Extract the [x, y] coordinate from the center of the cell holding the provided text.  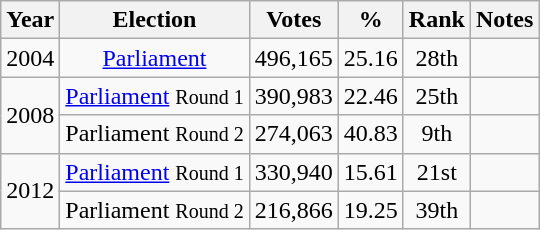
15.61 [370, 172]
Notes [504, 20]
216,866 [294, 210]
496,165 [294, 58]
21st [436, 172]
19.25 [370, 210]
25.16 [370, 58]
2012 [30, 191]
274,063 [294, 134]
% [370, 20]
25th [436, 96]
390,983 [294, 96]
330,940 [294, 172]
22.46 [370, 96]
9th [436, 134]
Year [30, 20]
Rank [436, 20]
39th [436, 210]
Votes [294, 20]
28th [436, 58]
2008 [30, 115]
Parliament [154, 58]
2004 [30, 58]
40.83 [370, 134]
Election [154, 20]
